Identify which cell holds the provided text, then report its [x, y] central coordinate. 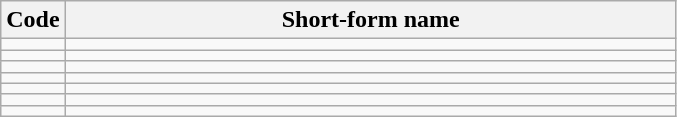
Code [33, 20]
Short-form name [370, 20]
